Search for the cell housing the specified text and yield its [x, y] center coordinate. 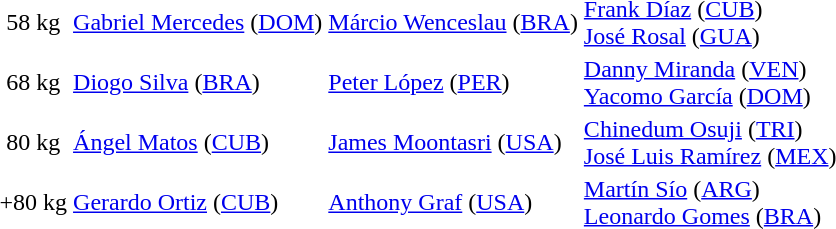
Ángel Matos (CUB) [198, 142]
Peter López (PER) [454, 82]
Diogo Silva (BRA) [198, 82]
James Moontasri (USA) [454, 142]
